Pinpoint the cell where the given text exists, returning its [x, y] midpoint coordinate. 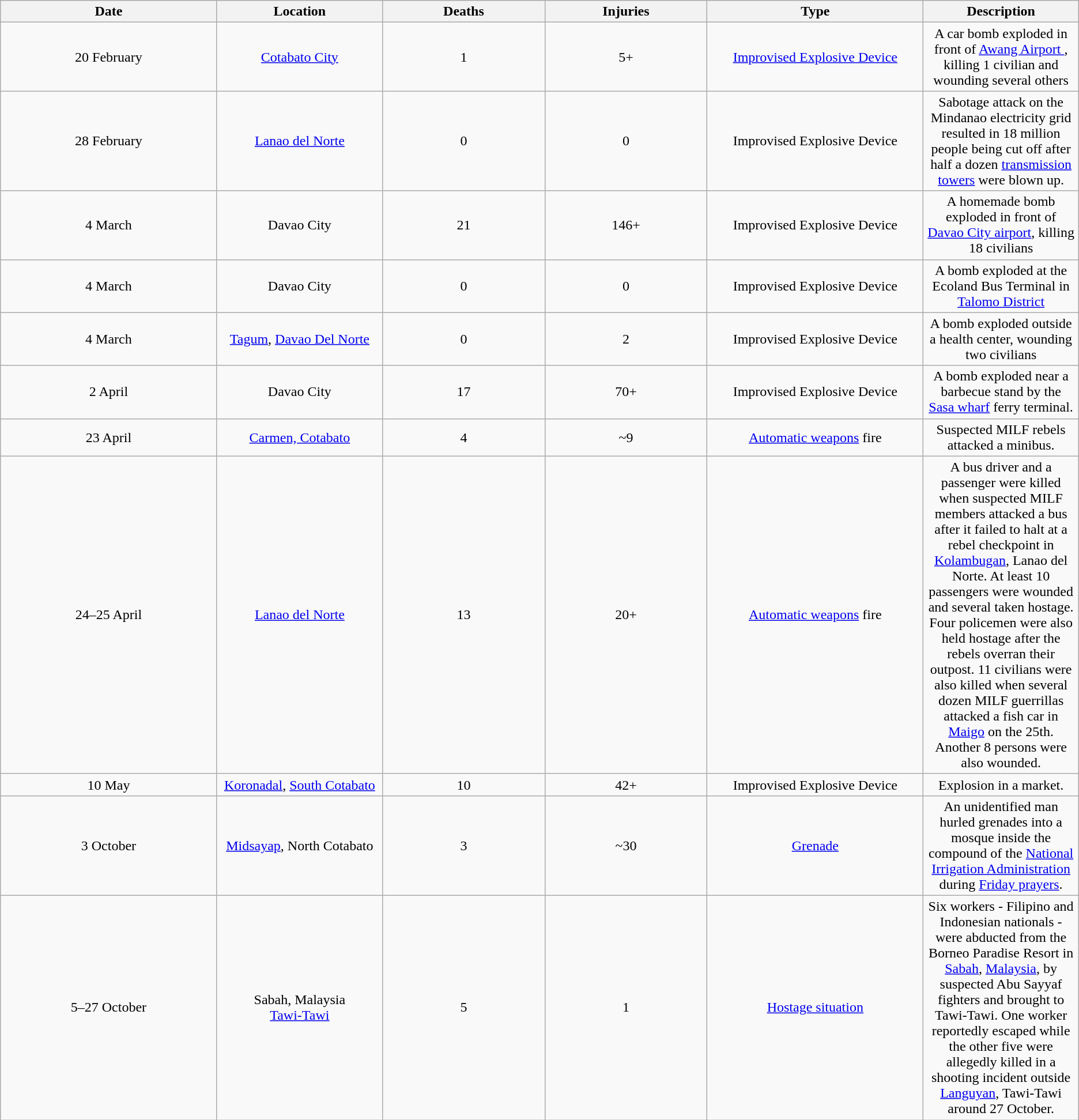
Date [108, 12]
Hostage situation [815, 1008]
Midsayap, North Cotabato [300, 845]
A bomb exploded at the Ecoland Bus Terminal in Talomo District [1001, 286]
Sabah, MalaysiaTawi-Tawi [300, 1008]
146+ [626, 225]
5 [463, 1008]
5–27 October [108, 1008]
20+ [626, 614]
A car bomb exploded in front of Awang Airport , killing 1 civilian and wounding several others [1001, 56]
Suspected MILF rebels attacked a minibus. [1001, 437]
3 October [108, 845]
Deaths [463, 12]
~9 [626, 437]
10 [463, 785]
20 February [108, 56]
Sabotage attack on the Mindanao electricity grid resulted in 18 million people being cut off after half a dozen transmission towers were blown up. [1001, 141]
17 [463, 392]
3 [463, 845]
Explosion in a market. [1001, 785]
A bomb exploded near a barbecue stand by the Sasa wharf ferry terminal. [1001, 392]
~30 [626, 845]
An unidentified man hurled grenades into a mosque inside the compound of the National Irrigation Administration during Friday prayers. [1001, 845]
10 May [108, 785]
Koronadal, South Cotabato [300, 785]
28 February [108, 141]
4 [463, 437]
24–25 April [108, 614]
23 April [108, 437]
Tagum, Davao Del Norte [300, 339]
Type [815, 12]
A homemade bomb exploded in front of Davao City airport, killing 18 civilians [1001, 225]
Location [300, 12]
Description [1001, 12]
5+ [626, 56]
Cotabato City [300, 56]
Grenade [815, 845]
2 April [108, 392]
Carmen, Cotabato [300, 437]
2 [626, 339]
21 [463, 225]
13 [463, 614]
70+ [626, 392]
Injuries [626, 12]
A bomb exploded outside a health center, wounding two civilians [1001, 339]
42+ [626, 785]
